Scan for the cell matching the given text and deliver its (X, Y) coordinate at center. 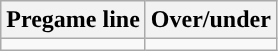
Pregame line (74, 20)
Over/under (210, 20)
